Find where the given text appears and provide that cell's center as (X, Y) coordinate. 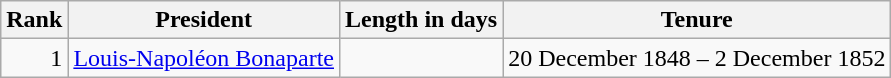
Louis-Napoléon Bonaparte (204, 58)
1 (34, 58)
Tenure (697, 20)
Rank (34, 20)
Length in days (422, 20)
President (204, 20)
20 December 1848 – 2 December 1852 (697, 58)
